Locate the cell with the specified text and output its [X, Y] center coordinate. 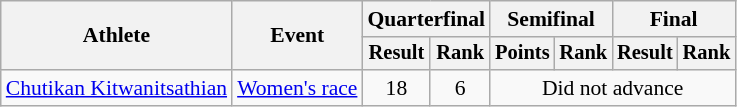
Did not advance [612, 88]
Athlete [116, 36]
Final [674, 19]
Quarterfinal [426, 19]
Event [297, 36]
18 [396, 88]
Chutikan Kitwanitsathian [116, 88]
Points [522, 54]
Semifinal [551, 19]
6 [460, 88]
Women's race [297, 88]
